Return (x, y) of the center of cell containing provided text 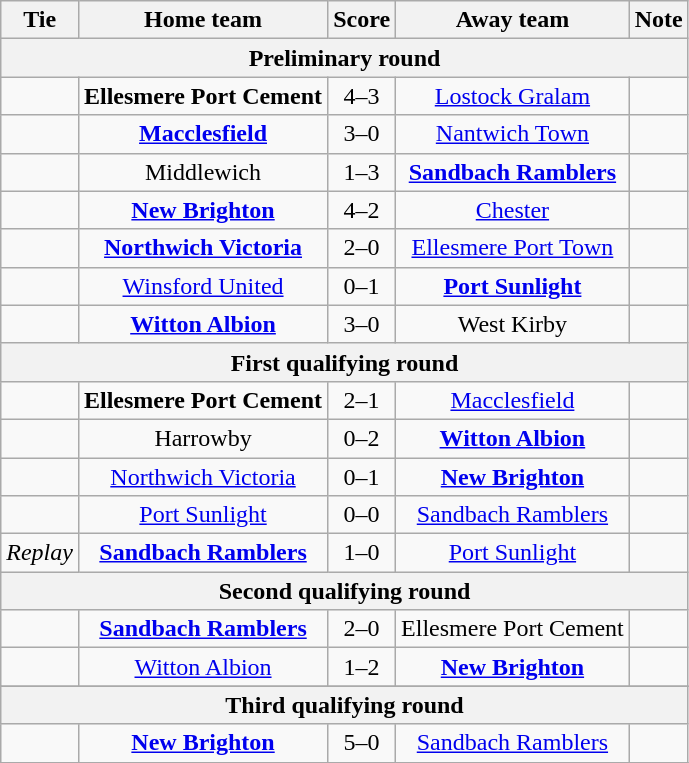
1–2 (362, 667)
West Kirby (513, 324)
Harrowby (202, 438)
4–3 (362, 96)
First qualifying round (345, 362)
0–2 (362, 438)
Away team (513, 20)
Third qualifying round (345, 705)
Second qualifying round (345, 591)
Chester (513, 210)
Tie (40, 20)
Ellesmere Port Town (513, 248)
Preliminary round (345, 58)
Score (362, 20)
2–1 (362, 400)
Note (658, 20)
Lostock Gralam (513, 96)
Replay (40, 553)
Nantwich Town (513, 134)
4–2 (362, 210)
0–0 (362, 515)
Home team (202, 20)
5–0 (362, 743)
1–0 (362, 553)
Winsford United (202, 286)
Middlewich (202, 172)
1–3 (362, 172)
